Find where the given text appears and provide that cell's center as (X, Y) coordinate. 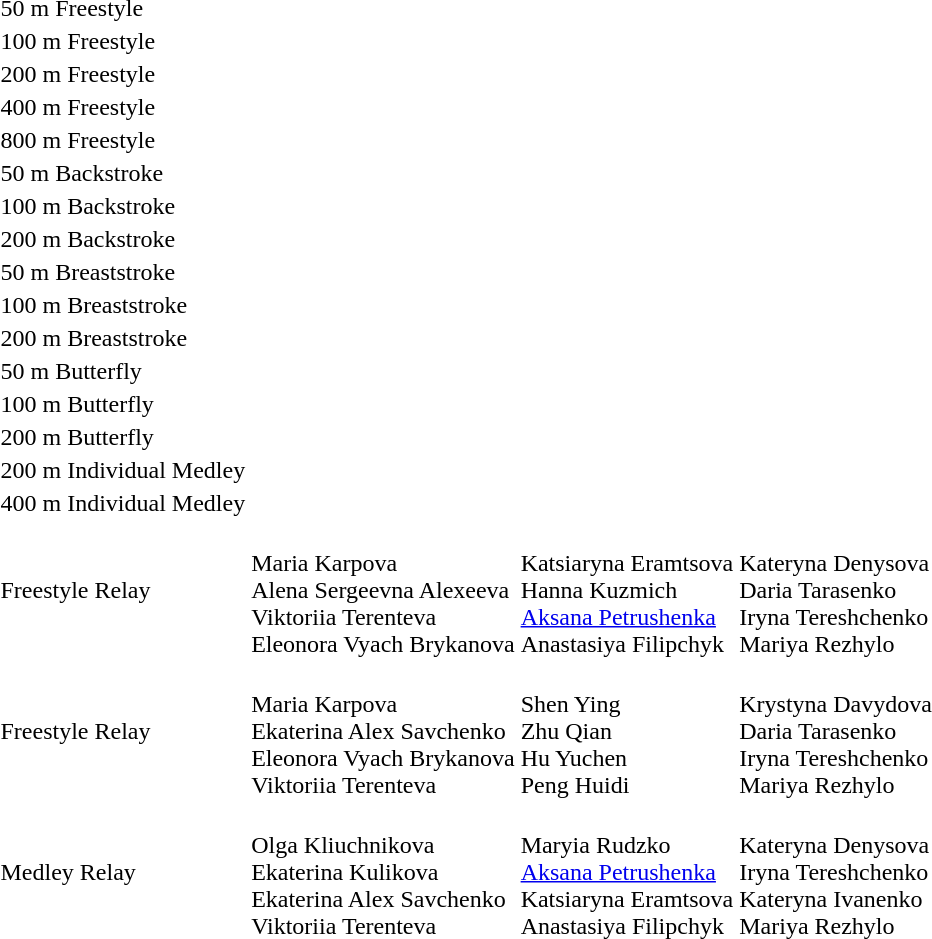
Maria KarpovaAlena Sergeevna AlexeevaViktoriia TerentevaEleonora Vyach Brykanova (383, 590)
Maria KarpovaEkaterina Alex SavchenkoEleonora Vyach BrykanovaViktoriia Terenteva (383, 731)
Katsiaryna EramtsovaHanna KuzmichAksana PetrushenkaAnastasiya Filipchyk (627, 590)
Shen YingZhu QianHu YuchenPeng Huidi (627, 731)
